Provide the (x, y) coordinate of the cell's center where the given text is located.  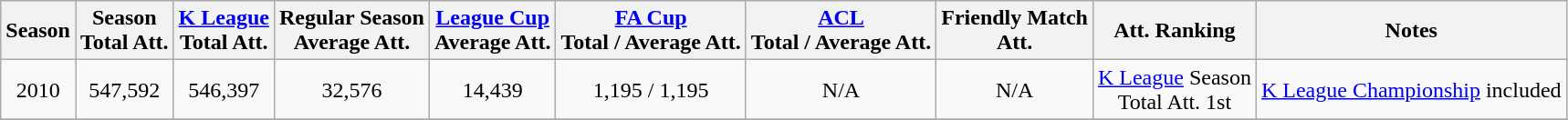
ACLTotal / Average Att. (841, 31)
14,439 (493, 89)
K League SeasonTotal Att. 1st (1174, 89)
League CupAverage Att. (493, 31)
Att. Ranking (1174, 31)
Friendly Match Att. (1015, 31)
K League Championship included (1411, 89)
1,195 / 1,195 (651, 89)
547,592 (124, 89)
2010 (38, 89)
FA CupTotal / Average Att. (651, 31)
546,397 (224, 89)
Notes (1411, 31)
Regular SeasonAverage Att. (351, 31)
32,576 (351, 89)
Season (38, 31)
SeasonTotal Att. (124, 31)
K LeagueTotal Att. (224, 31)
